Detect which cell encompasses the target text, then output its (x, y) center coordinate. 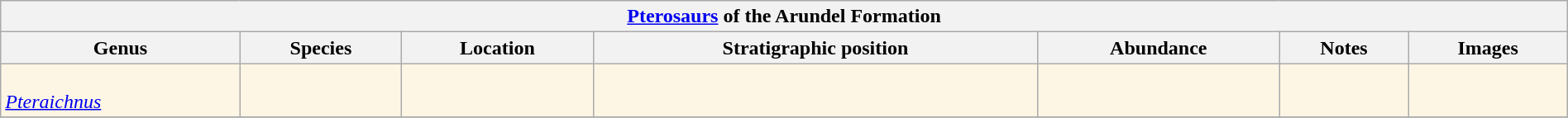
Stratigraphic position (815, 48)
Location (498, 48)
Pterosaurs of the Arundel Formation (784, 17)
Images (1488, 48)
Genus (121, 48)
Notes (1344, 48)
Pteraichnus (121, 91)
Species (321, 48)
Abundance (1158, 48)
